Search for the cell housing the specified text and yield its [x, y] center coordinate. 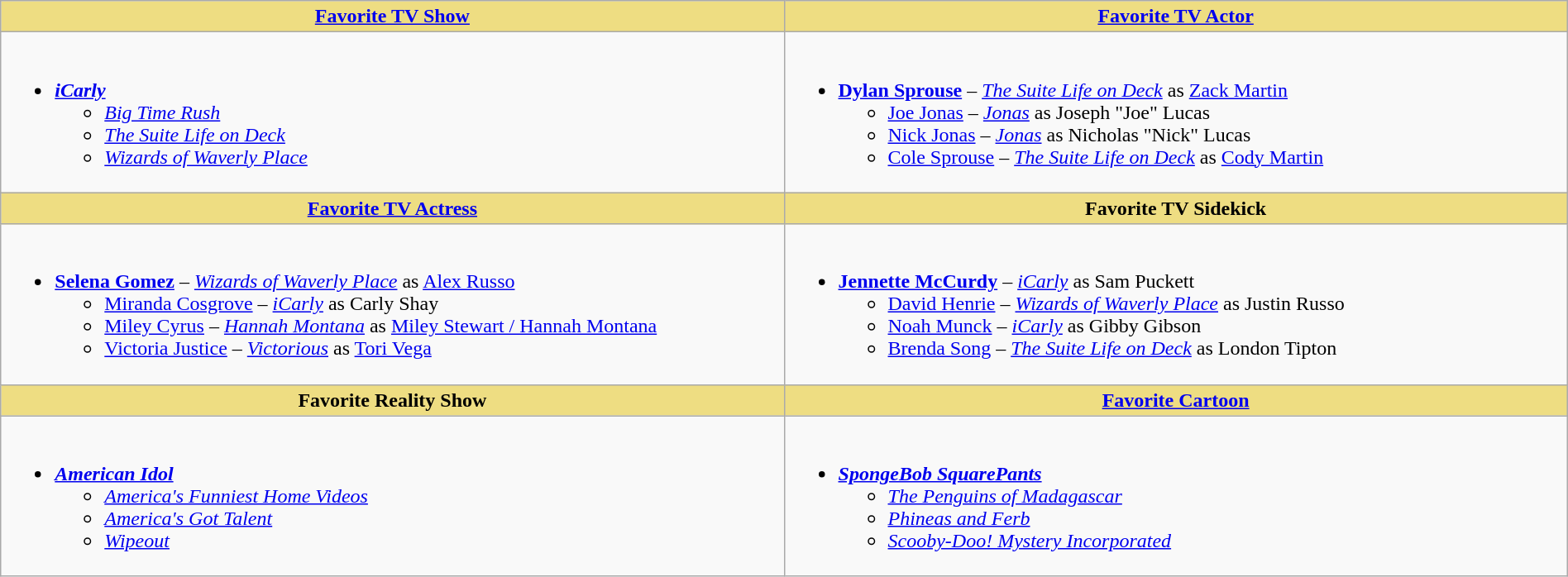
Favorite TV Actor [1176, 17]
Favorite Cartoon [1176, 400]
Favorite Reality Show [392, 400]
iCarlyBig Time RushThe Suite Life on DeckWizards of Waverly Place [392, 112]
Favorite TV Show [392, 17]
SpongeBob SquarePantsThe Penguins of MadagascarPhineas and FerbScooby-Doo! Mystery Incorporated [1176, 496]
Favorite TV Actress [392, 208]
American IdolAmerica's Funniest Home VideosAmerica's Got TalentWipeout [392, 496]
Favorite TV Sidekick [1176, 208]
